Determine the (x, y) coordinate at the center of the cell enclosing the given text.  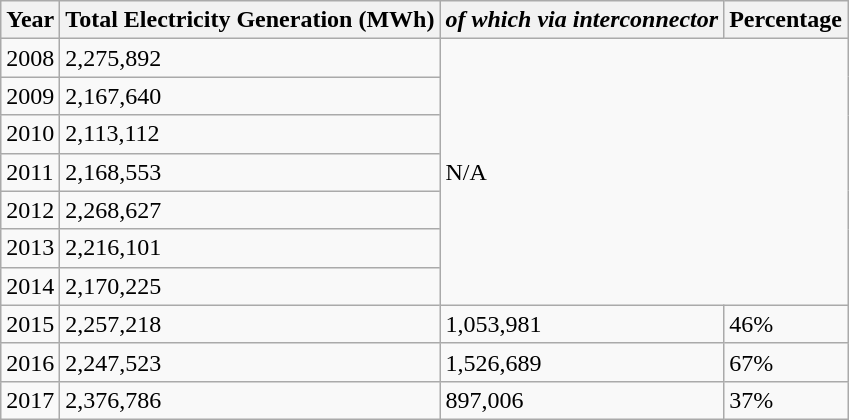
2011 (30, 172)
46% (786, 324)
1,526,689 (582, 362)
2014 (30, 286)
Percentage (786, 20)
2,170,225 (250, 286)
2,247,523 (250, 362)
2009 (30, 96)
2,257,218 (250, 324)
Total Electricity Generation (MWh) (250, 20)
2017 (30, 400)
67% (786, 362)
2013 (30, 248)
2,216,101 (250, 248)
37% (786, 400)
2,167,640 (250, 96)
1,053,981 (582, 324)
2,113,112 (250, 134)
Year (30, 20)
2,376,786 (250, 400)
2008 (30, 58)
of which via interconnector (582, 20)
2010 (30, 134)
2015 (30, 324)
2,275,892 (250, 58)
2,168,553 (250, 172)
N/A (644, 172)
897,006 (582, 400)
2012 (30, 210)
2,268,627 (250, 210)
2016 (30, 362)
